Find where the given text appears and provide that cell's center as [x, y] coordinate. 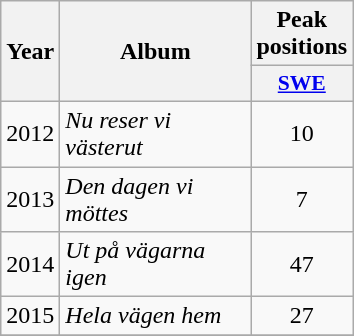
Ut på vägarna igen [156, 264]
Hela vägen hem [156, 316]
2014 [30, 264]
7 [302, 198]
Den dagen vi möttes [156, 198]
2013 [30, 198]
10 [302, 134]
SWE [302, 84]
47 [302, 264]
27 [302, 316]
2012 [30, 134]
Nu reser vi västerut [156, 134]
Album [156, 52]
2015 [30, 316]
Year [30, 52]
Peak positions [302, 34]
